From the cell containing the given text, extract its center point as [X, Y] coordinate. 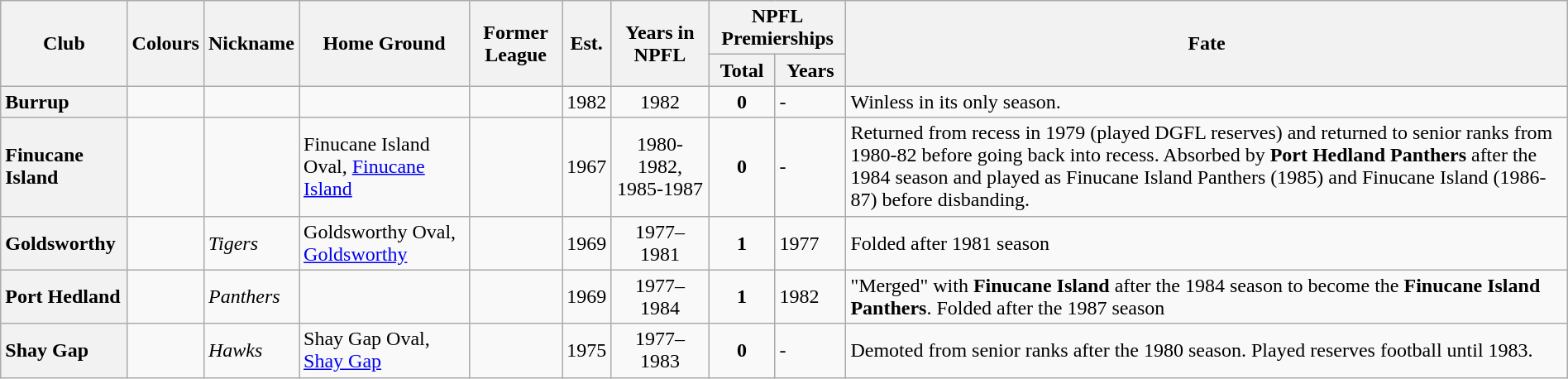
1967 [587, 167]
Goldsworthy [65, 243]
Fate [1207, 43]
Burrup [65, 102]
1980-1982, 1985-1987 [660, 167]
Home Ground [385, 43]
NPFL Premierships [777, 28]
Tigers [251, 243]
Finucane Island [65, 167]
Finucane Island Oval, Finucane Island [385, 167]
Port Hedland [65, 296]
1977–1984 [660, 296]
Years [810, 70]
1977–1983 [660, 351]
Colours [165, 43]
Years in NPFL [660, 43]
Winless in its only season. [1207, 102]
1977–1981 [660, 243]
Nickname [251, 43]
Total [742, 70]
Former League [515, 43]
Goldsworthy Oval, Goldsworthy [385, 243]
Est. [587, 43]
"Merged" with Finucane Island after the 1984 season to become the Finucane Island Panthers. Folded after the 1987 season [1207, 296]
Hawks [251, 351]
1977 [810, 243]
Folded after 1981 season [1207, 243]
Club [65, 43]
Shay Gap [65, 351]
1975 [587, 351]
Panthers [251, 296]
Demoted from senior ranks after the 1980 season. Played reserves football until 1983. [1207, 351]
Shay Gap Oval, Shay Gap [385, 351]
